Output the [X, Y] coordinate of the center of the cell containing the given text.  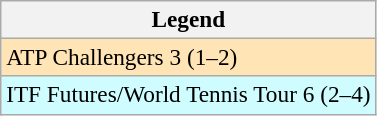
ATP Challengers 3 (1–2) [188, 57]
Legend [188, 19]
ITF Futures/World Tennis Tour 6 (2–4) [188, 95]
